Scan for the cell matching the given text and deliver its (x, y) coordinate at center. 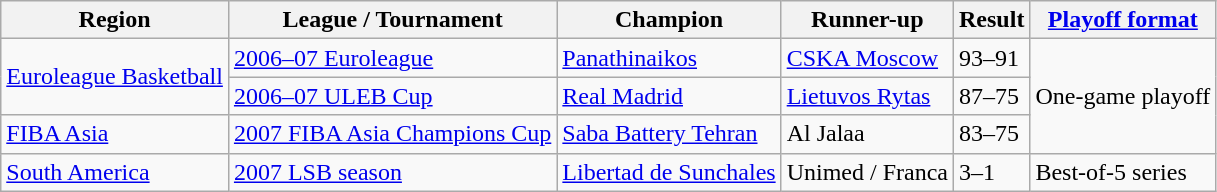
2006–07 Euroleague (392, 58)
Saba Battery Tehran (669, 134)
Al Jalaa (867, 134)
Panathinaikos (669, 58)
Best-of-5 series (1123, 172)
Real Madrid (669, 96)
2007 FIBA Asia Champions Cup (392, 134)
Unimed / Franca (867, 172)
CSKA Moscow (867, 58)
Libertad de Sunchales (669, 172)
Region (115, 20)
League / Tournament (392, 20)
Runner-up (867, 20)
Champion (669, 20)
Result (992, 20)
83–75 (992, 134)
87–75 (992, 96)
93–91 (992, 58)
2006–07 ULEB Cup (392, 96)
One-game playoff (1123, 96)
Euroleague Basketball (115, 77)
South America (115, 172)
Lietuvos Rytas (867, 96)
3–1 (992, 172)
2007 LSB season (392, 172)
FIBA Asia (115, 134)
Playoff format (1123, 20)
